Output the [x, y] coordinate of the center of the cell containing the given text.  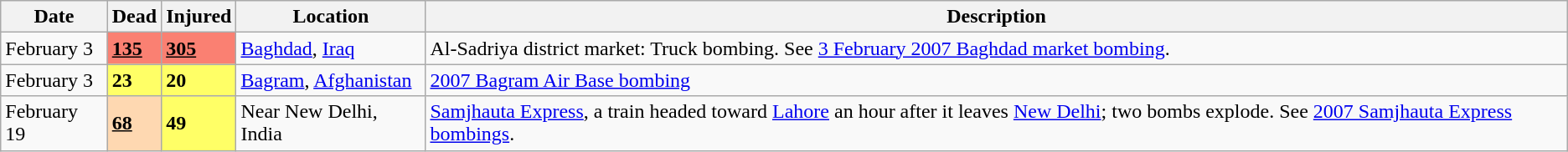
February 19 [54, 124]
49 [199, 124]
Dead [134, 17]
Al-Sadriya district market: Truck bombing. See 3 February 2007 Baghdad market bombing. [997, 48]
Bagram, Afghanistan [331, 80]
Location [331, 17]
Date [54, 17]
68 [134, 124]
135 [134, 48]
Baghdad, Iraq [331, 48]
Injured [199, 17]
2007 Bagram Air Base bombing [997, 80]
23 [134, 80]
Near New Delhi, India [331, 124]
Samjhauta Express, a train headed toward Lahore an hour after it leaves New Delhi; two bombs explode. See 2007 Samjhauta Express bombings. [997, 124]
Description [997, 17]
305 [199, 48]
20 [199, 80]
